Output the (x, y) coordinate of the center of the cell containing the given text.  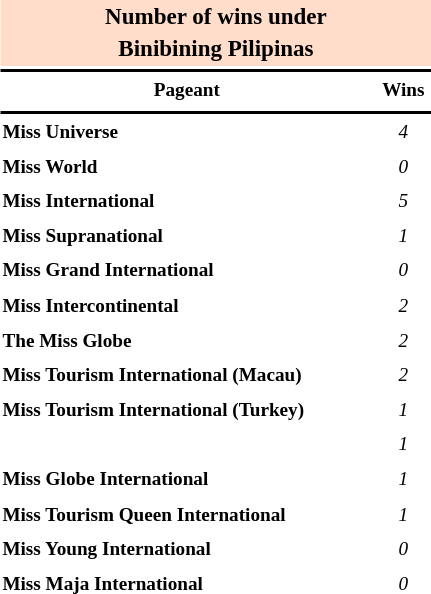
Miss International (187, 202)
Miss Supranational (187, 237)
Miss Tourism International (Turkey) (187, 411)
Miss Intercontinental (187, 306)
Miss Tourism Queen International (187, 515)
Miss World (187, 167)
5 (404, 202)
4 (404, 132)
Miss Globe International (187, 480)
The Miss Globe (187, 341)
Number of wins underBinibining Pilipinas (216, 34)
Miss Tourism International (Macau) (187, 376)
Miss Universe (187, 132)
Miss Grand International (187, 271)
Wins (404, 92)
Miss Young International (187, 550)
Pageant (187, 92)
